From the cell containing the given text, extract its center point as [X, Y] coordinate. 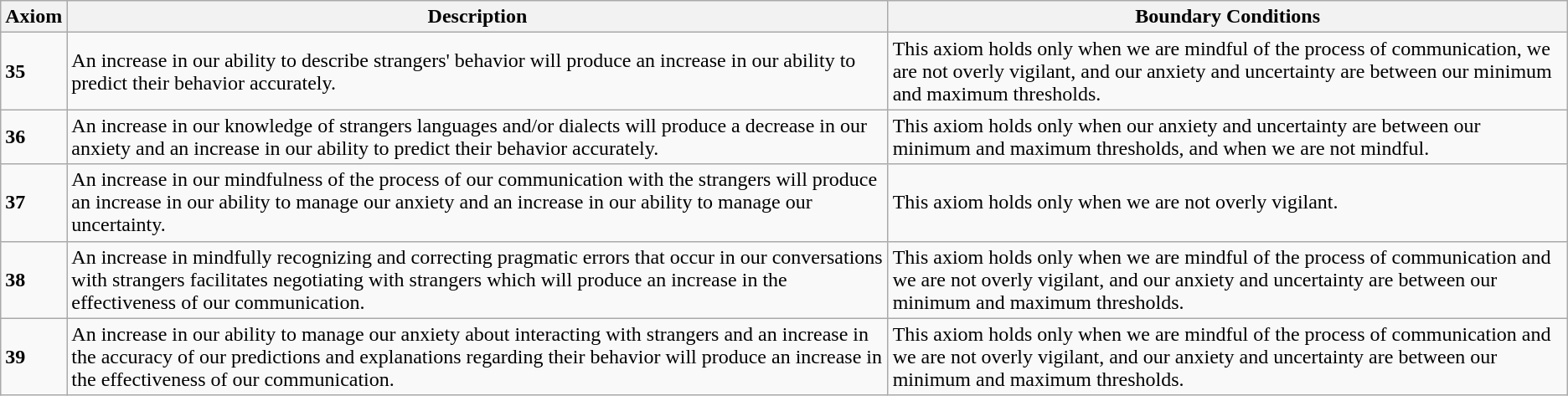
38 [34, 280]
Boundary Conditions [1228, 17]
Description [477, 17]
An increase in our ability to describe strangers' behavior will produce an increase in our ability to predict their behavior accurately. [477, 71]
This axiom holds only when we are not overly vigilant. [1228, 203]
39 [34, 357]
35 [34, 71]
37 [34, 203]
This axiom holds only when our anxiety and uncertainty are between our minimum and maximum thresholds, and when we are not mindful. [1228, 137]
Axiom [34, 17]
36 [34, 137]
